Detect which cell encompasses the target text, then output its (x, y) center coordinate. 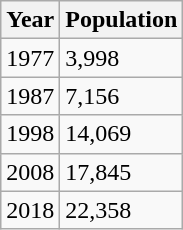
1977 (30, 58)
1998 (30, 134)
Year (30, 20)
1987 (30, 96)
Population (122, 20)
7,156 (122, 96)
22,358 (122, 210)
2008 (30, 172)
2018 (30, 210)
17,845 (122, 172)
3,998 (122, 58)
14,069 (122, 134)
